Pinpoint the cell where the given text exists, returning its (X, Y) midpoint coordinate. 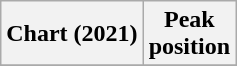
Peakposition (189, 34)
Chart (2021) (72, 34)
